For the text-containing cell, return its midpoint in [X, Y] coordinate format. 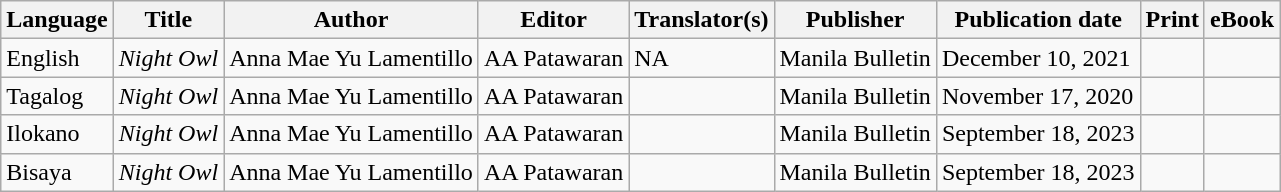
NA [702, 58]
Bisaya [57, 172]
Publisher [855, 20]
English [57, 58]
December 10, 2021 [1038, 58]
Editor [553, 20]
November 17, 2020 [1038, 96]
Title [168, 20]
eBook [1242, 20]
Print [1172, 20]
Language [57, 20]
Tagalog [57, 96]
Publication date [1038, 20]
Translator(s) [702, 20]
Author [352, 20]
Ilokano [57, 134]
